Detect which cell encompasses the target text, then output its [X, Y] center coordinate. 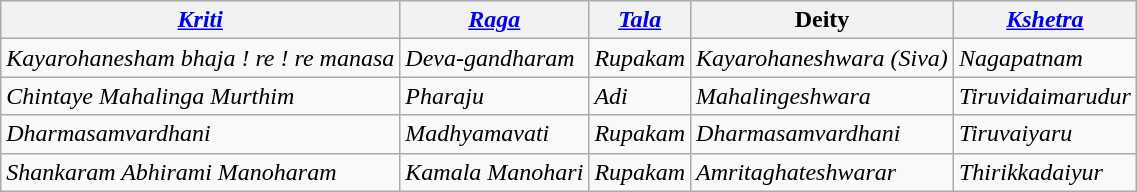
Tiruvidaimarudur [1044, 96]
Kriti [200, 20]
Shankaram Abhirami Manoharam [200, 172]
Adi [640, 96]
Chintaye Mahalinga Murthim [200, 96]
Amritaghateshwarar [822, 172]
Kshetra [1044, 20]
Madhyamavati [494, 134]
Kayarohanesham bhaja ! re ! re manasa [200, 58]
Deva-gandharam [494, 58]
Kamala Manohari [494, 172]
Deity [822, 20]
Mahalingeshwara [822, 96]
Tala [640, 20]
Nagapatnam [1044, 58]
Raga [494, 20]
Kayarohaneshwara (Siva) [822, 58]
Thirikkadaiyur [1044, 172]
Pharaju [494, 96]
Tiruvaiyaru [1044, 134]
